Find where the given text appears and provide that cell's center as (X, Y) coordinate. 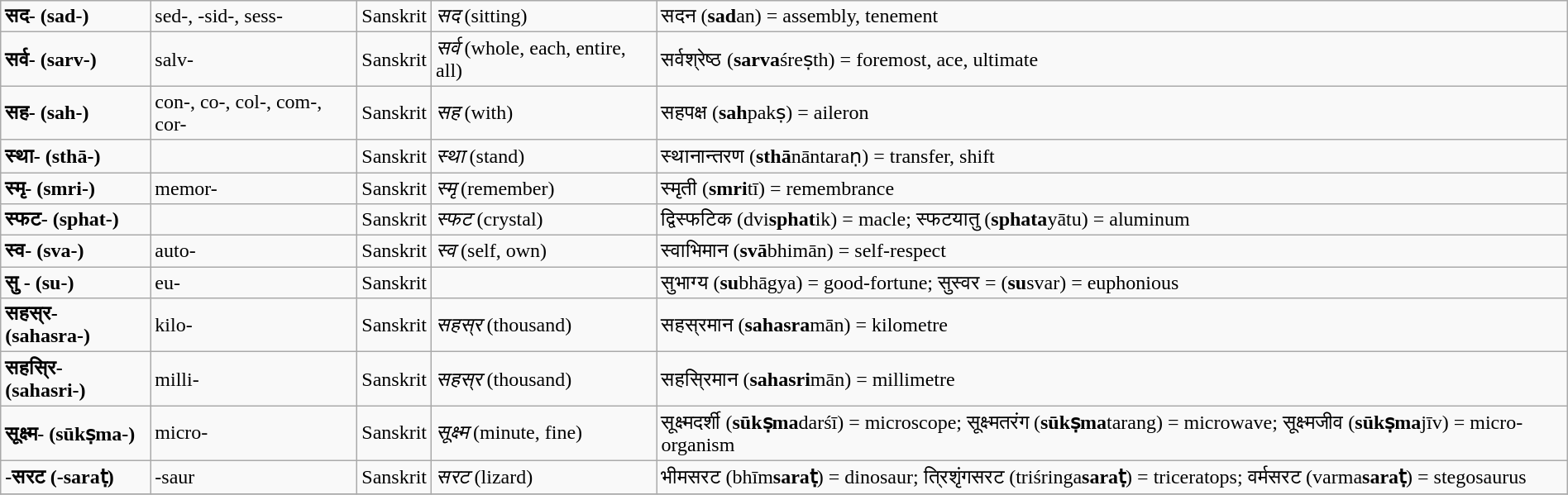
सहस्रि- (sahasri-) (76, 378)
con-, co-, col-, com-, cor- (254, 112)
memor- (254, 188)
स्फट- (sphat-) (76, 220)
स्था (stand) (544, 156)
सूक्ष्म- (sūkṣma-) (76, 433)
kilo- (254, 326)
milli- (254, 378)
सहस्रिमान (sahasrimān) = millimetre (1111, 378)
स्फट (crystal) (544, 220)
eu- (254, 283)
स्व (self, own) (544, 251)
भीमसरट (bhīmsaraṭ) = dinosaur; त्रिशृंगसरट (triśringasaraṭ) = triceratops; वर्मसरट (varmasaraṭ) = stegosaurus (1111, 477)
salv- (254, 59)
स्मृती (smritī) = remembrance (1111, 188)
सर्व (whole, each, entire, all) (544, 59)
सरट (lizard) (544, 477)
सद (sitting) (544, 17)
micro- (254, 433)
सुभाग्य (subhāgya) = good-fortune; सुस्वर = (susvar) = euphonious (1111, 283)
सर्व- (sarv-) (76, 59)
सहस्रमान (sahasramān) = kilometre (1111, 326)
स्थानान्तरण (sthānāntaraṇ) = transfer, shift (1111, 156)
-saur (254, 477)
स्वाभिमान (svābhimān) = self-respect (1111, 251)
स्व- (sva-) (76, 251)
सह (with) (544, 112)
सह- (sah-) (76, 112)
स्था- (sthā-) (76, 156)
auto- (254, 251)
स्मृ- (smri-) (76, 188)
स्मृ (remember) (544, 188)
sed-, -sid-, sess- (254, 17)
सहस्र- (sahasra-) (76, 326)
सहपक्ष (sahpakṣ) = aileron (1111, 112)
सदन (sadan) = assembly, tenement (1111, 17)
द्विस्फटिक (dvisphatik) = macle; स्फटयातु (sphatayātu) = aluminum (1111, 220)
सर्वश्रेष्ठ (sarvaśreṣth) = foremost, ace, ultimate (1111, 59)
सु - (su-) (76, 283)
सूक्ष्म (minute, fine) (544, 433)
-सरट (-saraṭ) (76, 477)
सूक्ष्मदर्शी (sūkṣmadarśī) = microscope; सूक्ष्मतरंग (sūkṣmatarang) = microwave; सूक्ष्मजीव (sūkṣmajīv) = micro-organism (1111, 433)
सद- (sad-) (76, 17)
